Detect which cell encompasses the target text, then output its (x, y) center coordinate. 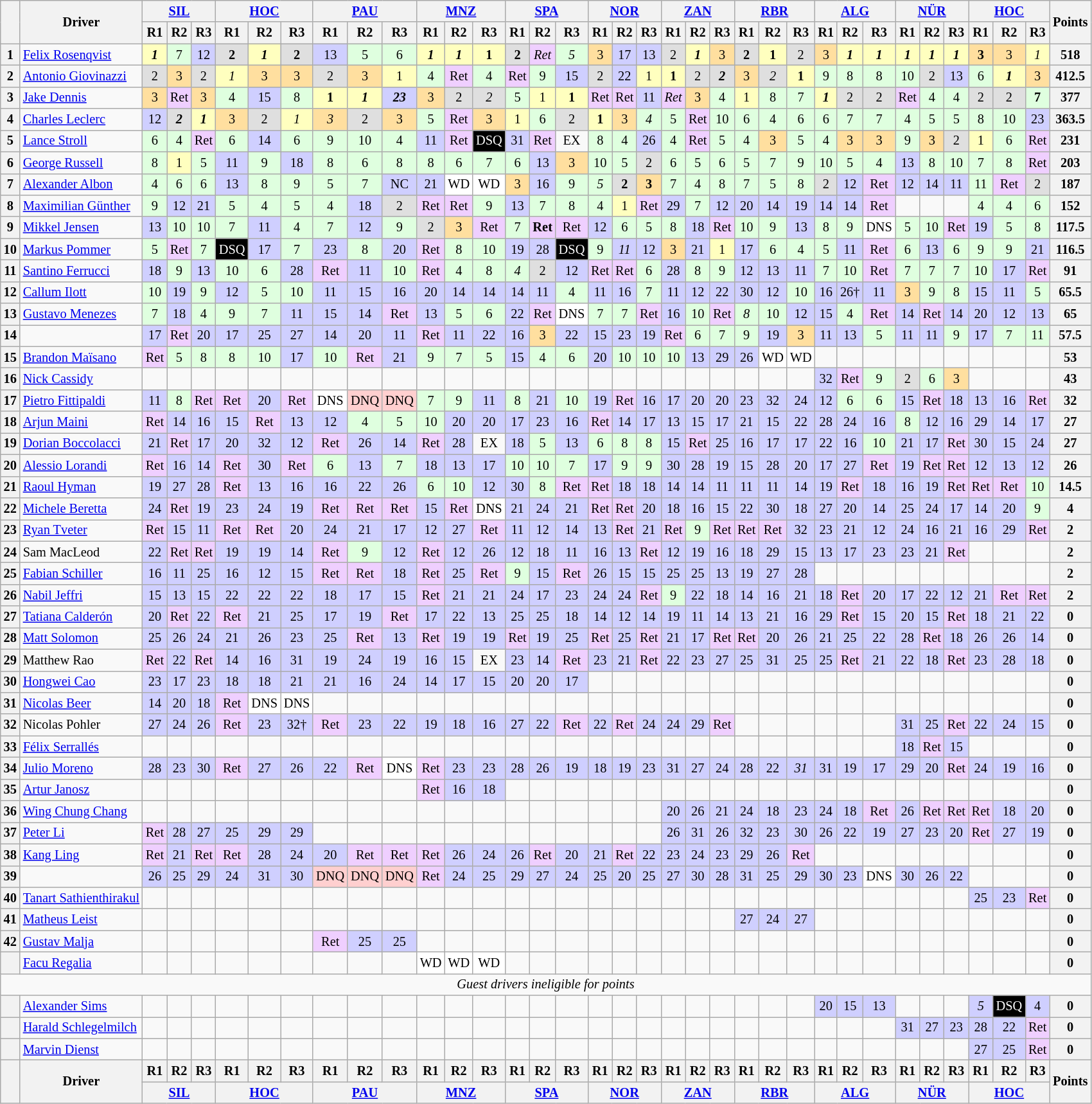
41 (10, 920)
Nicolas Beer (81, 703)
Alexander Albon (81, 184)
Dorian Boccolacci (81, 443)
Julio Moreno (81, 768)
43 (1070, 378)
14.5 (1070, 487)
Artur Janosz (81, 790)
Jake Dennis (81, 98)
Arjun Maini (81, 422)
57.5 (1070, 335)
Marvin Dienst (81, 1049)
152 (1070, 206)
Nicolas Pohler (81, 725)
33 (10, 747)
Lance Stroll (81, 141)
412.5 (1070, 76)
Raoul Hyman (81, 487)
Kang Ling (81, 855)
Facu Regalia (81, 963)
Fabian Schiller (81, 573)
203 (1070, 163)
NC (400, 184)
Félix Serrallés (81, 747)
Charles Leclerc (81, 120)
518 (1070, 55)
Brandon Maïsano (81, 357)
91 (1070, 271)
Markus Pommer (81, 249)
Gustav Malja (81, 941)
Matthew Rao (81, 660)
Alexander Sims (81, 1006)
Matt Solomon (81, 638)
40 (10, 898)
Callum Ilott (81, 292)
42 (10, 941)
37 (10, 833)
Tanart Sathienthirakul (81, 898)
Peter Li (81, 833)
116.5 (1070, 249)
53 (1070, 357)
Wing Chung Chang (81, 812)
26† (850, 292)
Nabil Jeffri (81, 595)
Matheus Leist (81, 920)
Nick Cassidy (81, 378)
Ryan Tveter (81, 530)
117.5 (1070, 227)
Sam MacLeod (81, 552)
Alessio Lorandi (81, 465)
Santino Ferrucci (81, 271)
Antonio Giovinazzi (81, 76)
377 (1070, 98)
Hongwei Cao (81, 682)
34 (10, 768)
Tatiana Calderón (81, 617)
65 (1070, 314)
Gustavo Menezes (81, 314)
Harald Schlegelmilch (81, 1028)
39 (10, 877)
Pietro Fittipaldi (81, 400)
32† (297, 725)
363.5 (1070, 120)
George Russell (81, 163)
187 (1070, 184)
Guest drivers ineligible for points (546, 984)
38 (10, 855)
Maximilian Günther (81, 206)
231 (1070, 141)
Felix Rosenqvist (81, 55)
36 (10, 812)
65.5 (1070, 292)
Mikkel Jensen (81, 227)
35 (10, 790)
Michele Beretta (81, 508)
